Identify which cell holds the provided text, then report its [x, y] central coordinate. 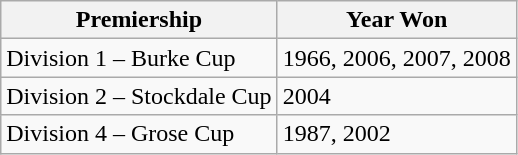
Year Won [396, 20]
Division 4 – Grose Cup [139, 134]
1966, 2006, 2007, 2008 [396, 58]
Division 2 – Stockdale Cup [139, 96]
2004 [396, 96]
Division 1 – Burke Cup [139, 58]
Premiership [139, 20]
1987, 2002 [396, 134]
